Return [x, y] of the center of cell containing provided text 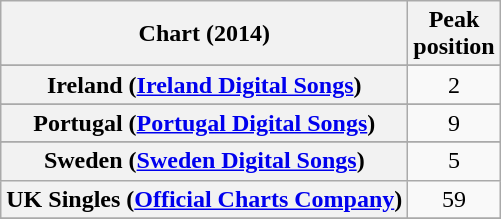
9 [454, 123]
Chart (2014) [204, 34]
59 [454, 199]
2 [454, 85]
Portugal (Portugal Digital Songs) [204, 123]
Ireland (Ireland Digital Songs) [204, 85]
Peakposition [454, 34]
Sweden (Sweden Digital Songs) [204, 161]
5 [454, 161]
UK Singles (Official Charts Company) [204, 199]
